Determine the (X, Y) coordinate at the center of the cell enclosing the given text.  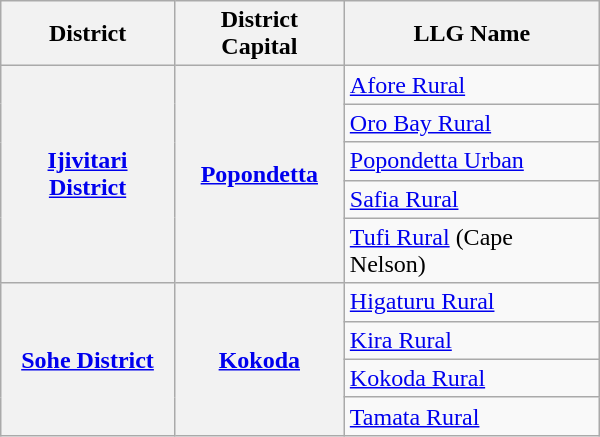
Kokoda (259, 359)
Kira Rural (472, 340)
District Capital (259, 34)
Oro Bay Rural (472, 123)
Kokoda Rural (472, 378)
District (88, 34)
Higaturu Rural (472, 302)
Afore Rural (472, 85)
LLG Name (472, 34)
Popondetta (259, 174)
Tufi Rural (Cape Nelson) (472, 250)
Sohe District (88, 359)
Tamata Rural (472, 416)
Safia Rural (472, 199)
Ijivitari District (88, 174)
Popondetta Urban (472, 161)
